Return (x, y) of the center of cell containing provided text 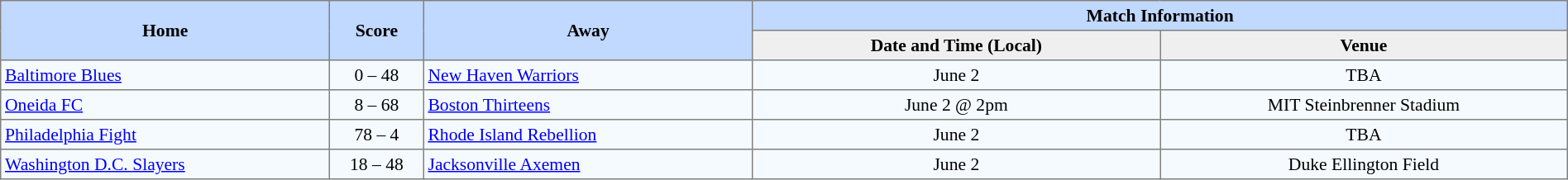
Rhode Island Rebellion (588, 135)
Score (377, 31)
0 – 48 (377, 75)
Date and Time (Local) (956, 45)
8 – 68 (377, 105)
Washington D.C. Slayers (165, 164)
Home (165, 31)
Venue (1365, 45)
June 2 @ 2pm (956, 105)
Jacksonville Axemen (588, 164)
Boston Thirteens (588, 105)
Oneida FC (165, 105)
New Haven Warriors (588, 75)
Baltimore Blues (165, 75)
Philadelphia Fight (165, 135)
78 – 4 (377, 135)
Duke Ellington Field (1365, 164)
Away (588, 31)
Match Information (1159, 16)
18 – 48 (377, 164)
MIT Steinbrenner Stadium (1365, 105)
